Detect which cell encompasses the target text, then output its [X, Y] center coordinate. 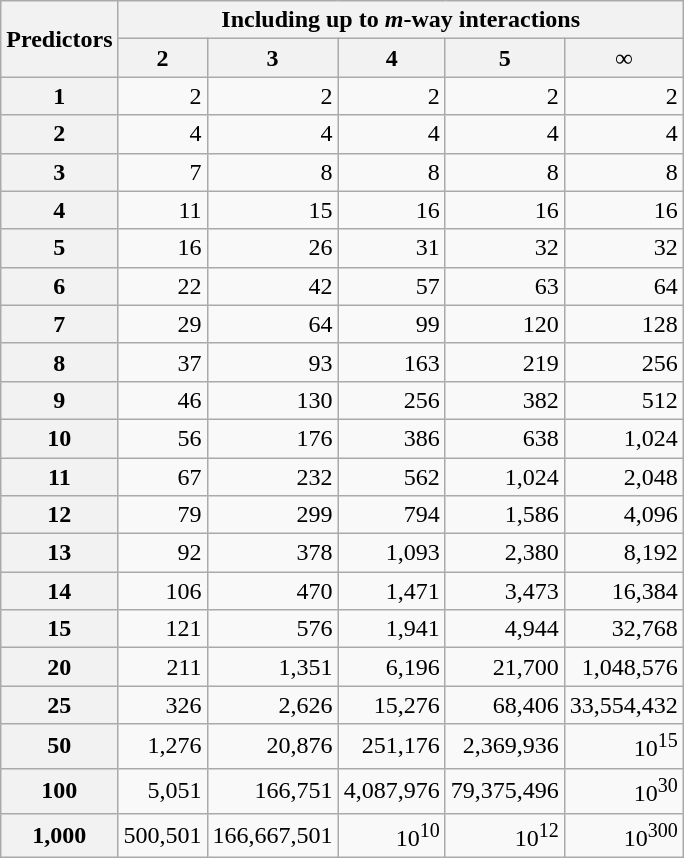
176 [272, 438]
20,876 [272, 746]
1,093 [392, 553]
50 [60, 746]
12 [60, 515]
100 [60, 790]
1,941 [392, 629]
29 [162, 324]
219 [504, 362]
9 [60, 400]
57 [392, 286]
2,048 [624, 477]
2,626 [272, 705]
638 [504, 438]
3,473 [504, 591]
79 [162, 515]
299 [272, 515]
8,192 [624, 553]
46 [162, 400]
512 [624, 400]
1,276 [162, 746]
Including up to m-way interactions [400, 20]
1,351 [272, 667]
92 [162, 553]
67 [162, 477]
21,700 [504, 667]
79,375,496 [504, 790]
4,944 [504, 629]
5,051 [162, 790]
232 [272, 477]
2,369,936 [504, 746]
386 [392, 438]
6,196 [392, 667]
326 [162, 705]
1,586 [504, 515]
166,667,501 [272, 836]
1010 [392, 836]
14 [60, 591]
10 [60, 438]
121 [162, 629]
33,554,432 [624, 705]
576 [272, 629]
4,096 [624, 515]
120 [504, 324]
130 [272, 400]
Predictors [60, 39]
22 [162, 286]
20 [60, 667]
37 [162, 362]
68,406 [504, 705]
10300 [624, 836]
6 [60, 286]
42 [272, 286]
251,176 [392, 746]
1015 [624, 746]
470 [272, 591]
1030 [624, 790]
378 [272, 553]
32,768 [624, 629]
382 [504, 400]
26 [272, 248]
56 [162, 438]
562 [392, 477]
93 [272, 362]
211 [162, 667]
794 [392, 515]
166,751 [272, 790]
63 [504, 286]
99 [392, 324]
1,048,576 [624, 667]
16,384 [624, 591]
13 [60, 553]
106 [162, 591]
1,000 [60, 836]
1 [60, 96]
128 [624, 324]
163 [392, 362]
1,471 [392, 591]
31 [392, 248]
∞ [624, 58]
500,501 [162, 836]
2,380 [504, 553]
4,087,976 [392, 790]
15,276 [392, 705]
25 [60, 705]
1012 [504, 836]
